Identify which cell holds the provided text, then report its [X, Y] central coordinate. 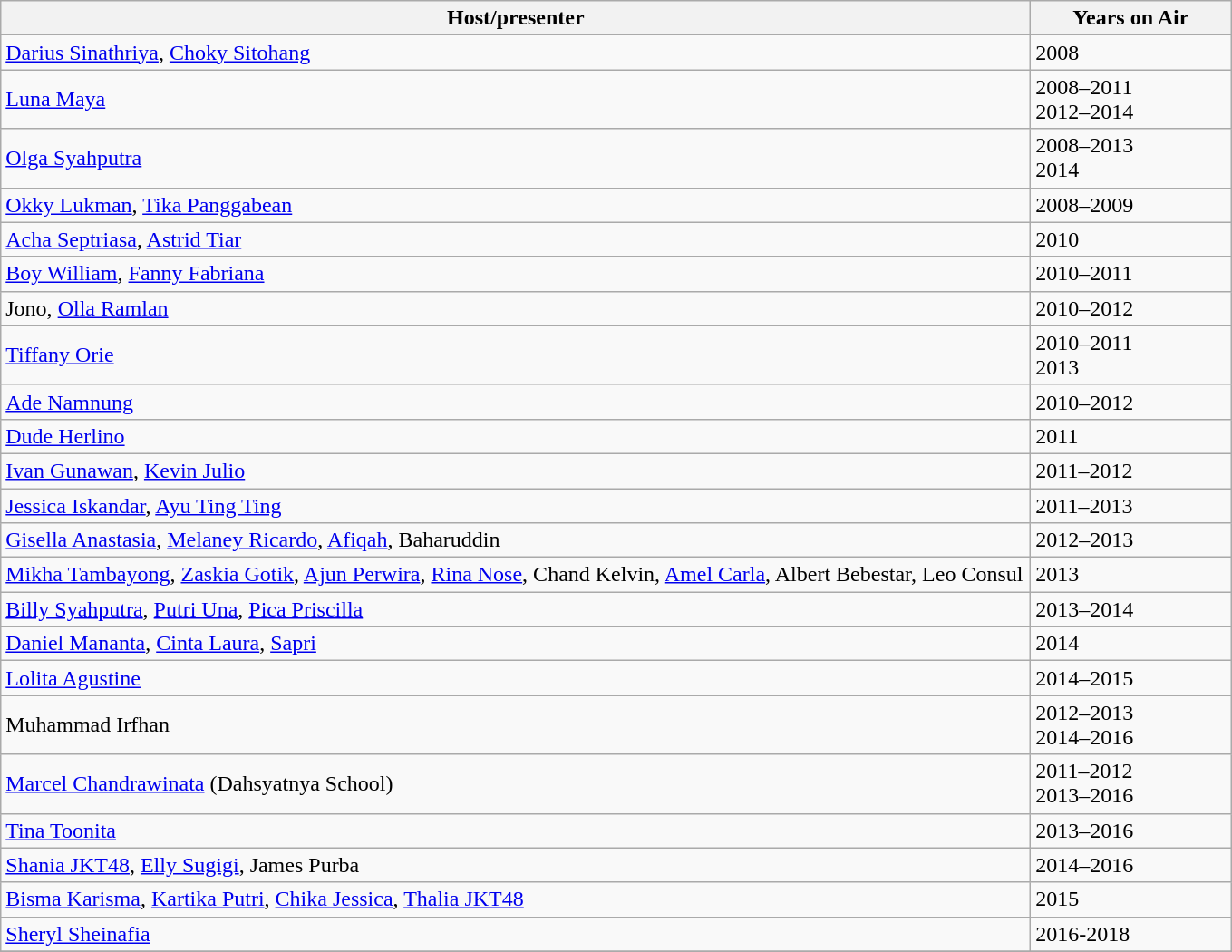
2011 [1131, 436]
2013–2016 [1131, 831]
Ade Namnung [516, 402]
2011–2012 [1131, 471]
2013 [1131, 575]
Tina Toonita [516, 831]
2011–2012 2013–2016 [1131, 783]
2010 [1131, 239]
2013–2014 [1131, 609]
Muhammad Irfhan [516, 725]
Shania JKT48, Elly Sugigi, James Purba [516, 865]
Daniel Mananta, Cinta Laura, Sapri [516, 644]
Years on Air [1131, 18]
Marcel Chandrawinata (Dahsyatnya School) [516, 783]
2014–2016 [1131, 865]
Acha Septriasa, Astrid Tiar [516, 239]
Sheryl Sheinafia [516, 934]
Tiffany Orie [516, 355]
2008–2009 [1131, 205]
Boy William, Fanny Fabriana [516, 274]
2014 [1131, 644]
Host/presenter [516, 18]
2010–2011 2013 [1131, 355]
2016-2018 [1131, 934]
2012–2013 2014–2016 [1131, 725]
2008–2011 2012–2014 [1131, 100]
Olga Syahputra [516, 158]
Darius Sinathriya, Choky Sitohang [516, 53]
2012–2013 [1131, 540]
Mikha Tambayong, Zaskia Gotik, Ajun Perwira, Rina Nose, Chand Kelvin, Amel Carla, Albert Bebestar, Leo Consul [516, 575]
2014–2015 [1131, 678]
Billy Syahputra, Putri Una, Pica Priscilla [516, 609]
2008–2013 2014 [1131, 158]
2015 [1131, 899]
2010–2011 [1131, 274]
Jessica Iskandar, Ayu Ting Ting [516, 505]
Bisma Karisma, Kartika Putri, Chika Jessica, Thalia JKT48 [516, 899]
Dude Herlino [516, 436]
2011–2013 [1131, 505]
Ivan Gunawan, Kevin Julio [516, 471]
Lolita Agustine [516, 678]
2008 [1131, 53]
Jono, Olla Ramlan [516, 308]
Okky Lukman, Tika Panggabean [516, 205]
Gisella Anastasia, Melaney Ricardo, Afiqah, Baharuddin [516, 540]
Luna Maya [516, 100]
